Detect which cell encompasses the target text, then output its [X, Y] center coordinate. 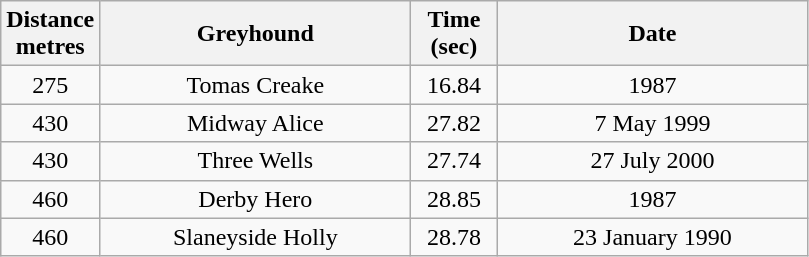
16.84 [454, 85]
27.82 [454, 123]
275 [50, 85]
27.74 [454, 161]
Greyhound [256, 34]
Tomas Creake [256, 85]
Date [652, 34]
27 July 2000 [652, 161]
Midway Alice [256, 123]
7 May 1999 [652, 123]
28.78 [454, 237]
Derby Hero [256, 199]
Distance metres [50, 34]
23 January 1990 [652, 237]
Slaneyside Holly [256, 237]
28.85 [454, 199]
Three Wells [256, 161]
Time (sec) [454, 34]
